Scan for the cell matching the given text and deliver its (x, y) coordinate at center. 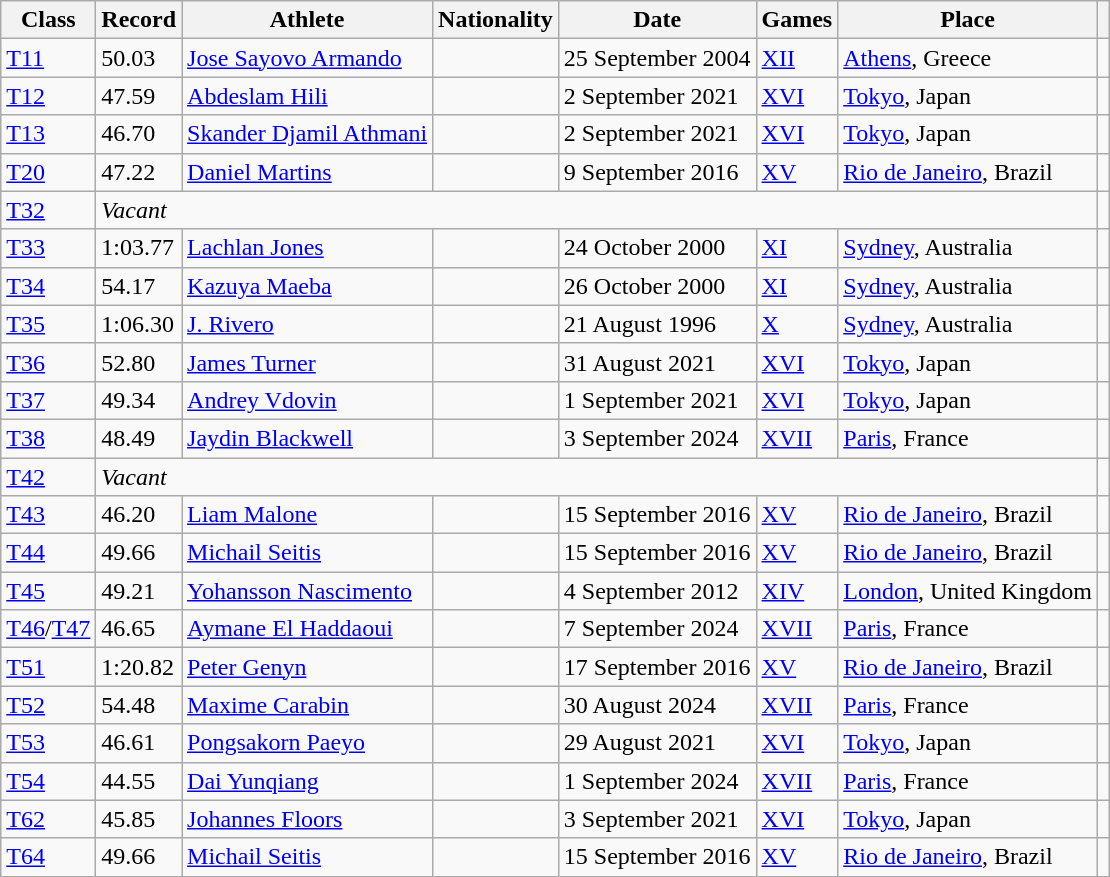
Pongsakorn Paeyo (308, 743)
Date (657, 20)
Skander Djamil Athmani (308, 134)
1:06.30 (139, 324)
Place (968, 20)
T54 (48, 781)
Class (48, 20)
Athlete (308, 20)
54.17 (139, 286)
9 September 2016 (657, 172)
25 September 2004 (657, 58)
T43 (48, 515)
Daniel Martins (308, 172)
Peter Genyn (308, 667)
Yohansson Nascimento (308, 591)
T38 (48, 438)
Jaydin Blackwell (308, 438)
29 August 2021 (657, 743)
T64 (48, 857)
21 August 1996 (657, 324)
1 September 2024 (657, 781)
T34 (48, 286)
Andrey Vdovin (308, 400)
49.21 (139, 591)
T44 (48, 553)
Lachlan Jones (308, 248)
46.20 (139, 515)
Kazuya Maeba (308, 286)
James Turner (308, 362)
Dai Yunqiang (308, 781)
47.22 (139, 172)
46.70 (139, 134)
T36 (48, 362)
52.80 (139, 362)
26 October 2000 (657, 286)
46.61 (139, 743)
XIV (797, 591)
30 August 2024 (657, 705)
Record (139, 20)
49.34 (139, 400)
London, United Kingdom (968, 591)
XII (797, 58)
J. Rivero (308, 324)
4 September 2012 (657, 591)
X (797, 324)
47.59 (139, 96)
46.65 (139, 629)
48.49 (139, 438)
Abdeslam Hili (308, 96)
1 September 2021 (657, 400)
T45 (48, 591)
T37 (48, 400)
Liam Malone (308, 515)
Athens, Greece (968, 58)
3 September 2021 (657, 819)
Games (797, 20)
24 October 2000 (657, 248)
T51 (48, 667)
54.48 (139, 705)
31 August 2021 (657, 362)
44.55 (139, 781)
T62 (48, 819)
Maxime Carabin (308, 705)
T52 (48, 705)
50.03 (139, 58)
T11 (48, 58)
T42 (48, 477)
Nationality (496, 20)
T13 (48, 134)
Johannes Floors (308, 819)
17 September 2016 (657, 667)
45.85 (139, 819)
Aymane El Haddaoui (308, 629)
T12 (48, 96)
T46/T47 (48, 629)
1:20.82 (139, 667)
T35 (48, 324)
1:03.77 (139, 248)
Jose Sayovo Armando (308, 58)
T33 (48, 248)
3 September 2024 (657, 438)
7 September 2024 (657, 629)
T32 (48, 210)
T53 (48, 743)
T20 (48, 172)
